Scan for the cell matching the given text and deliver its (x, y) coordinate at center. 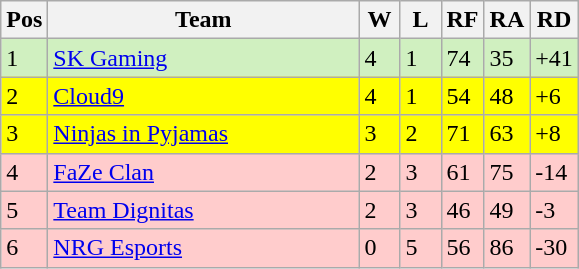
61 (462, 172)
W (380, 20)
71 (462, 134)
48 (507, 96)
6 (24, 248)
49 (507, 210)
FaZe Clan (204, 172)
56 (462, 248)
54 (462, 96)
74 (462, 58)
+8 (554, 134)
75 (507, 172)
Team Dignitas (204, 210)
L (420, 20)
+6 (554, 96)
35 (507, 58)
63 (507, 134)
NRG Esports (204, 248)
-30 (554, 248)
Team (204, 20)
Ninjas in Pyjamas (204, 134)
0 (380, 248)
RA (507, 20)
RF (462, 20)
+41 (554, 58)
-14 (554, 172)
Cloud9 (204, 96)
-3 (554, 210)
Pos (24, 20)
86 (507, 248)
SK Gaming (204, 58)
RD (554, 20)
46 (462, 210)
